Locate the cell with the specified text and output its (x, y) center coordinate. 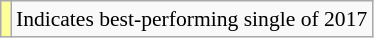
Indicates best-performing single of 2017 (192, 19)
